Capture the cell that displays the provided text and extract its [x, y] central coordinate. 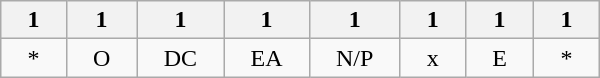
DC [180, 58]
N/P [354, 58]
EA [266, 58]
O [102, 58]
x [432, 58]
E [500, 58]
